For the text-containing cell, return its midpoint in [x, y] coordinate format. 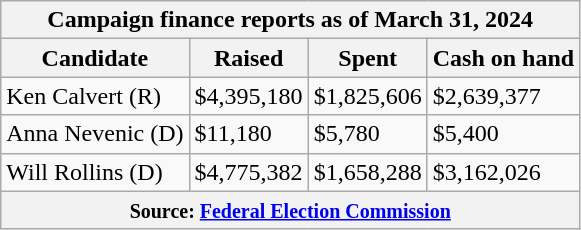
Campaign finance reports as of March 31, 2024 [290, 20]
Spent [368, 58]
Ken Calvert (R) [95, 96]
Anna Nevenic (D) [95, 134]
$4,775,382 [248, 172]
$5,400 [503, 134]
$4,395,180 [248, 96]
$1,825,606 [368, 96]
$2,639,377 [503, 96]
Source: Federal Election Commission [290, 210]
$11,180 [248, 134]
Candidate [95, 58]
Cash on hand [503, 58]
Raised [248, 58]
$5,780 [368, 134]
$1,658,288 [368, 172]
$3,162,026 [503, 172]
Will Rollins (D) [95, 172]
